Provide the (X, Y) coordinate of the cell's center where the given text is located.  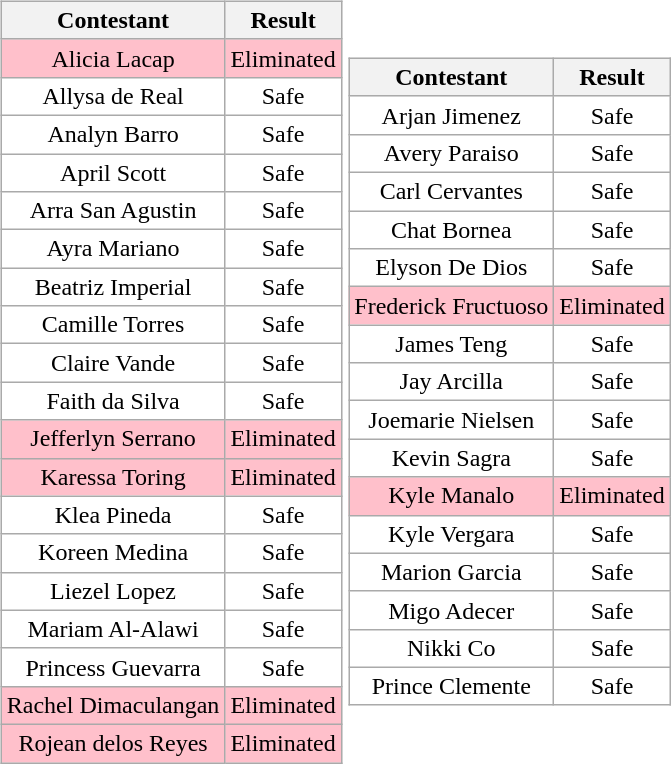
Migo Adecer (452, 610)
Analyn Barro (113, 134)
Elyson De Dios (452, 268)
Rojean delos Reyes (113, 743)
James Teng (452, 344)
Liezel Lopez (113, 591)
Camille Torres (113, 325)
Mariam Al-Alawi (113, 629)
Princess Guevarra (113, 667)
Jay Arcilla (452, 382)
Kyle Manalo (452, 496)
Karessa Toring (113, 477)
Carl Cervantes (452, 192)
Arjan Jimenez (452, 115)
Claire Vande (113, 363)
Alicia Lacap (113, 58)
Arra San Agustin (113, 211)
Jefferlyn Serrano (113, 439)
Avery Paraiso (452, 153)
Beatriz Imperial (113, 287)
Kyle Vergara (452, 534)
Marion Garcia (452, 572)
Koreen Medina (113, 553)
Faith da Silva (113, 401)
Kevin Sagra (452, 458)
Rachel Dimaculangan (113, 705)
April Scott (113, 173)
Frederick Fructuoso (452, 306)
Ayra Mariano (113, 249)
Allysa de Real (113, 96)
Klea Pineda (113, 515)
Joemarie Nielsen (452, 420)
Chat Bornea (452, 230)
Nikki Co (452, 648)
Prince Clemente (452, 686)
